Search for the cell housing the specified text and yield its [X, Y] center coordinate. 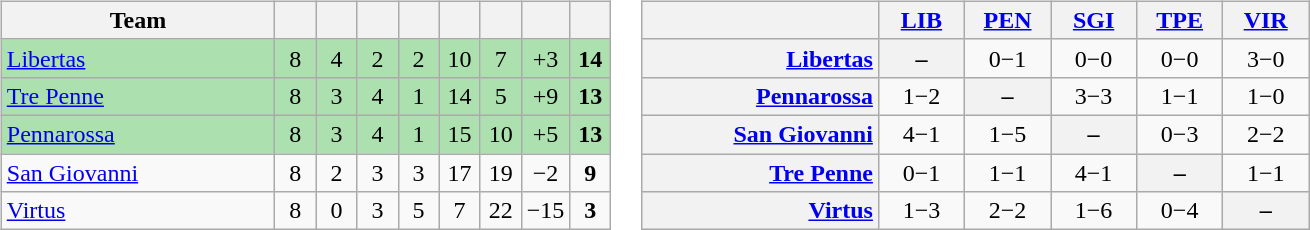
LIB [921, 20]
1−0 [1266, 96]
+9 [546, 96]
−2 [546, 173]
1−6 [1094, 211]
15 [460, 134]
9 [590, 173]
1−3 [921, 211]
0 [336, 211]
0−3 [1180, 134]
3−3 [1094, 96]
19 [500, 173]
17 [460, 173]
+5 [546, 134]
1−5 [1007, 134]
−15 [546, 211]
VIR [1266, 20]
+3 [546, 58]
SGI [1094, 20]
0−4 [1180, 211]
22 [500, 211]
TPE [1180, 20]
Team [138, 20]
PEN [1007, 20]
1−2 [921, 96]
3−0 [1266, 58]
